Return [X, Y] of the center of cell containing provided text 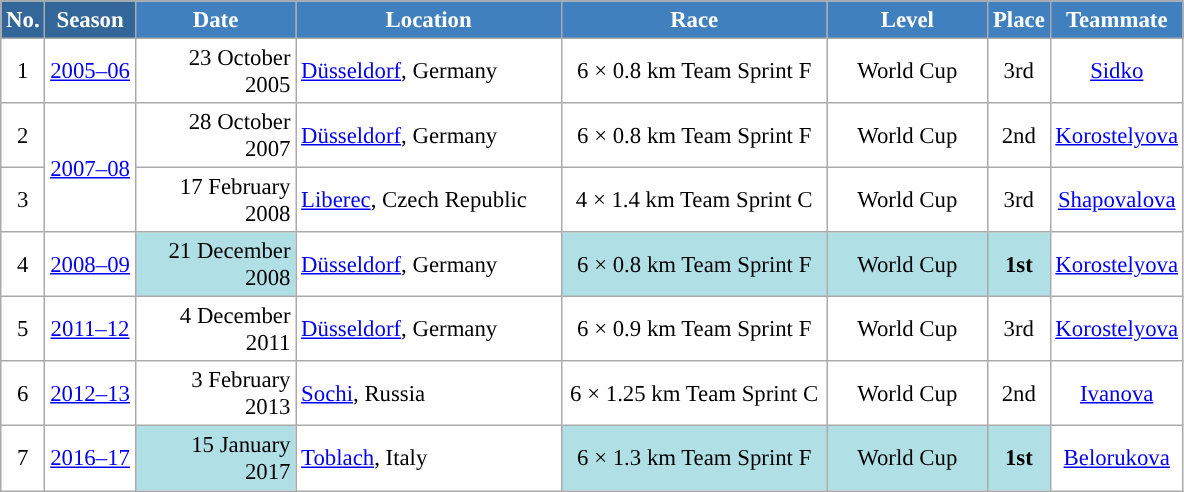
Toblach, Italy [429, 458]
6 × 1.3 km Team Sprint F [694, 458]
2007–08 [90, 168]
6 × 0.9 km Team Sprint F [694, 330]
Place [1019, 20]
7 [23, 458]
23 October 2005 [216, 72]
Race [694, 20]
Belorukova [1116, 458]
Shapovalova [1116, 200]
28 October 2007 [216, 136]
6 × 1.25 km Team Sprint C [694, 394]
2016–17 [90, 458]
2011–12 [90, 330]
2005–06 [90, 72]
Teammate [1116, 20]
Sidko [1116, 72]
Location [429, 20]
15 January 2017 [216, 458]
2 [23, 136]
3 February 2013 [216, 394]
No. [23, 20]
2008–09 [90, 264]
1 [23, 72]
2012–13 [90, 394]
4 [23, 264]
4 December 2011 [216, 330]
Season [90, 20]
3 [23, 200]
17 February 2008 [216, 200]
21 December 2008 [216, 264]
Liberec, Czech Republic [429, 200]
4 × 1.4 km Team Sprint C [694, 200]
6 [23, 394]
Sochi, Russia [429, 394]
Ivanova [1116, 394]
5 [23, 330]
Level [908, 20]
Date [216, 20]
